Provide the [x, y] coordinate of the cell's center where the given text is located.  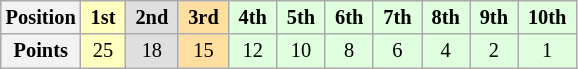
9th [494, 17]
2 [494, 51]
3rd [203, 17]
2nd [152, 17]
7th [397, 17]
Points [41, 51]
1 [547, 51]
10th [547, 17]
15 [203, 51]
12 [253, 51]
18 [152, 51]
25 [104, 51]
Position [41, 17]
6th [349, 17]
1st [104, 17]
8th [446, 17]
5th [301, 17]
4 [446, 51]
6 [397, 51]
10 [301, 51]
8 [349, 51]
4th [253, 17]
